Search for the cell housing the specified text and yield its [x, y] center coordinate. 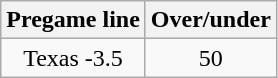
Pregame line [74, 20]
Over/under [210, 20]
50 [210, 58]
Texas -3.5 [74, 58]
